From the cell containing the given text, extract its center point as [X, Y] coordinate. 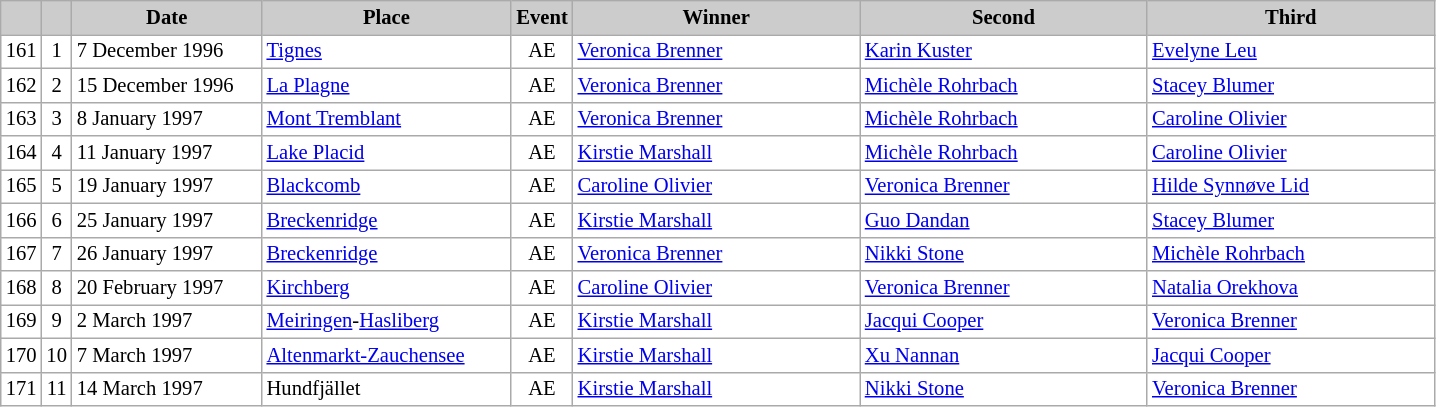
La Plagne [387, 85]
Date [167, 17]
166 [22, 220]
15 December 1996 [167, 85]
164 [22, 153]
8 January 1997 [167, 119]
6 [56, 220]
9 [56, 321]
Hilde Synnøve Lid [1290, 186]
Altenmarkt-Zauchensee [387, 355]
19 January 1997 [167, 186]
170 [22, 355]
Evelyne Leu [1290, 51]
7 March 1997 [167, 355]
165 [22, 186]
7 December 1996 [167, 51]
Event [542, 17]
Hundfjället [387, 389]
Natalia Orekhova [1290, 287]
2 March 1997 [167, 321]
Blackcomb [387, 186]
Place [387, 17]
Kirchberg [387, 287]
169 [22, 321]
Second [1004, 17]
2 [56, 85]
Guo Dandan [1004, 220]
167 [22, 254]
4 [56, 153]
11 January 1997 [167, 153]
Winner [716, 17]
26 January 1997 [167, 254]
162 [22, 85]
Xu Nannan [1004, 355]
171 [22, 389]
5 [56, 186]
7 [56, 254]
25 January 1997 [167, 220]
11 [56, 389]
20 February 1997 [167, 287]
168 [22, 287]
14 March 1997 [167, 389]
Meiringen-Hasliberg [387, 321]
Karin Kuster [1004, 51]
161 [22, 51]
3 [56, 119]
8 [56, 287]
163 [22, 119]
10 [56, 355]
Lake Placid [387, 153]
Mont Tremblant [387, 119]
Tignes [387, 51]
Third [1290, 17]
1 [56, 51]
